Find where the given text appears and provide that cell's center as (X, Y) coordinate. 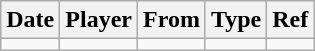
From (171, 20)
Date (30, 20)
Player (99, 20)
Ref (290, 20)
Type (236, 20)
